Locate the cell with the specified text and output its [x, y] center coordinate. 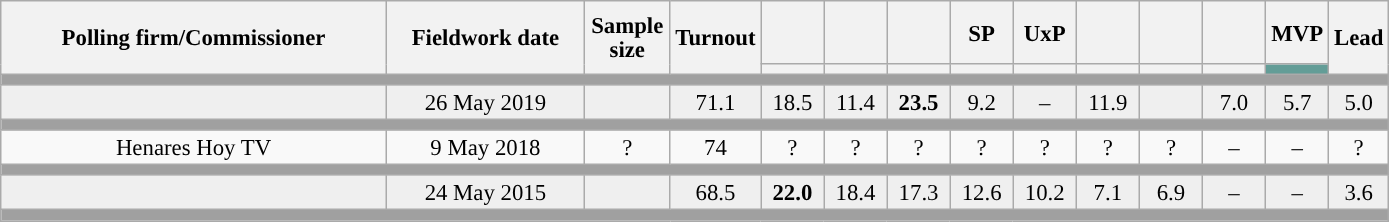
Henares Hoy TV [194, 148]
Turnout [716, 38]
23.5 [918, 102]
12.6 [982, 194]
Sample size [627, 38]
18.5 [792, 102]
SP [982, 32]
26 May 2019 [485, 102]
Polling firm/Commissioner [194, 38]
74 [716, 148]
24 May 2015 [485, 194]
MVP [1298, 32]
5.0 [1359, 102]
18.4 [856, 194]
71.1 [716, 102]
6.9 [1170, 194]
17.3 [918, 194]
Fieldwork date [485, 38]
68.5 [716, 194]
9 May 2018 [485, 148]
11.9 [1108, 102]
Lead [1359, 38]
3.6 [1359, 194]
5.7 [1298, 102]
7.1 [1108, 194]
22.0 [792, 194]
9.2 [982, 102]
10.2 [1044, 194]
UxP [1044, 32]
7.0 [1234, 102]
11.4 [856, 102]
